Determine the (x, y) coordinate at the center of the cell enclosing the given text.  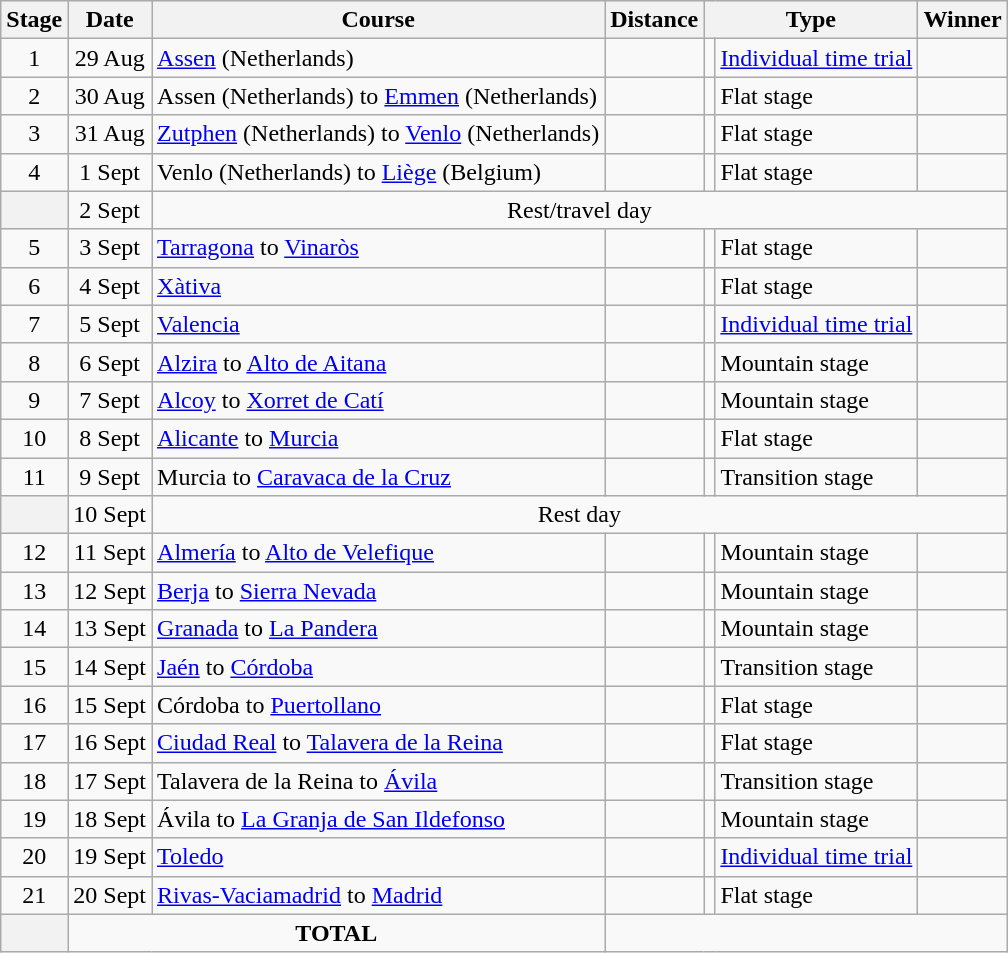
8 Sept (110, 438)
Course (378, 20)
9 Sept (110, 477)
TOTAL (336, 933)
4 (34, 172)
3 (34, 134)
18 Sept (110, 819)
Tarragona to Vinaròs (378, 248)
16 (34, 705)
9 (34, 400)
6 (34, 286)
2 Sept (110, 210)
Toledo (378, 857)
19 Sept (110, 857)
Distance (654, 20)
11 Sept (110, 553)
4 Sept (110, 286)
Xàtiva (378, 286)
5 Sept (110, 324)
11 (34, 477)
2 (34, 96)
7 (34, 324)
16 Sept (110, 743)
6 Sept (110, 362)
20 Sept (110, 895)
Jaén to Córdoba (378, 667)
19 (34, 819)
21 (34, 895)
Assen (Netherlands) to Emmen (Netherlands) (378, 96)
Murcia to Caravaca de la Cruz (378, 477)
13 (34, 591)
Ciudad Real to Talavera de la Reina (378, 743)
17 (34, 743)
12 Sept (110, 591)
Rest day (580, 515)
3 Sept (110, 248)
18 (34, 781)
15 (34, 667)
Berja to Sierra Nevada (378, 591)
Date (110, 20)
Almería to Alto de Velefique (378, 553)
Rest/travel day (580, 210)
29 Aug (110, 58)
Assen (Netherlands) (378, 58)
15 Sept (110, 705)
30 Aug (110, 96)
Alzira to Alto de Aitana (378, 362)
17 Sept (110, 781)
31 Aug (110, 134)
Córdoba to Puertollano (378, 705)
10 Sept (110, 515)
14 Sept (110, 667)
7 Sept (110, 400)
1 (34, 58)
12 (34, 553)
8 (34, 362)
Valencia (378, 324)
Alcoy to Xorret de Catí (378, 400)
Talavera de la Reina to Ávila (378, 781)
Granada to La Pandera (378, 629)
5 (34, 248)
Rivas-Vaciamadrid to Madrid (378, 895)
1 Sept (110, 172)
10 (34, 438)
Type (811, 20)
Alicante to Murcia (378, 438)
13 Sept (110, 629)
14 (34, 629)
Venlo (Netherlands) to Liège (Belgium) (378, 172)
Zutphen (Netherlands) to Venlo (Netherlands) (378, 134)
20 (34, 857)
Ávila to La Granja de San Ildefonso (378, 819)
Stage (34, 20)
Winner (962, 20)
